Output the (x, y) coordinate of the center of the cell containing the given text.  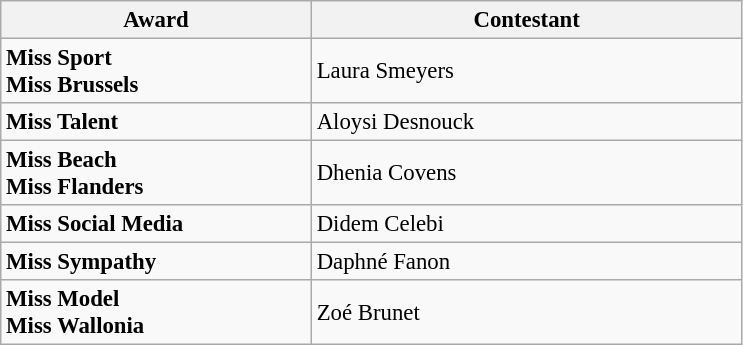
Miss Sport Miss Brussels (156, 72)
Contestant (526, 20)
Miss Sympathy (156, 262)
Miss Beach Miss Flanders (156, 174)
Award (156, 20)
Miss Talent (156, 122)
Laura Smeyers (526, 72)
Aloysi Desnouck (526, 122)
Zoé Brunet (526, 312)
Miss Model Miss Wallonia (156, 312)
Didem Celebi (526, 224)
Dhenia Covens (526, 174)
Daphné Fanon (526, 262)
Miss Social Media (156, 224)
